From the cell containing the given text, extract its center point as [X, Y] coordinate. 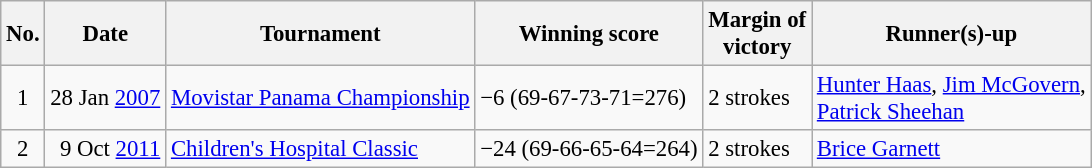
No. [23, 34]
Runner(s)-up [952, 34]
Children's Hospital Classic [320, 149]
28 Jan 2007 [106, 98]
Tournament [320, 34]
1 [23, 98]
−24 (69-66-65-64=264) [589, 149]
Brice Garnett [952, 149]
Movistar Panama Championship [320, 98]
2 [23, 149]
Date [106, 34]
9 Oct 2011 [106, 149]
Winning score [589, 34]
−6 (69-67-73-71=276) [589, 98]
Hunter Haas, Jim McGovern, Patrick Sheehan [952, 98]
Margin ofvictory [758, 34]
